Locate the cell with the specified text and output its (X, Y) center coordinate. 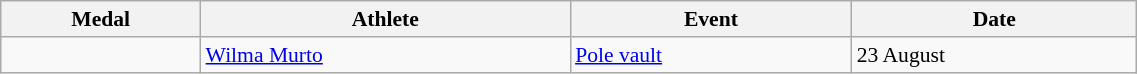
Wilma Murto (386, 55)
Medal (101, 19)
Athlete (386, 19)
23 August (994, 55)
Pole vault (711, 55)
Event (711, 19)
Date (994, 19)
